Detect which cell encompasses the target text, then output its [x, y] center coordinate. 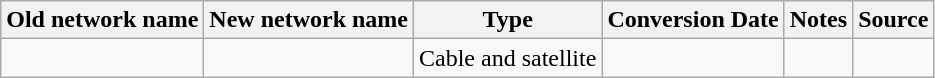
Notes [818, 20]
Source [894, 20]
New network name [309, 20]
Conversion Date [693, 20]
Cable and satellite [508, 58]
Type [508, 20]
Old network name [102, 20]
